Output the [X, Y] coordinate of the center of the cell containing the given text.  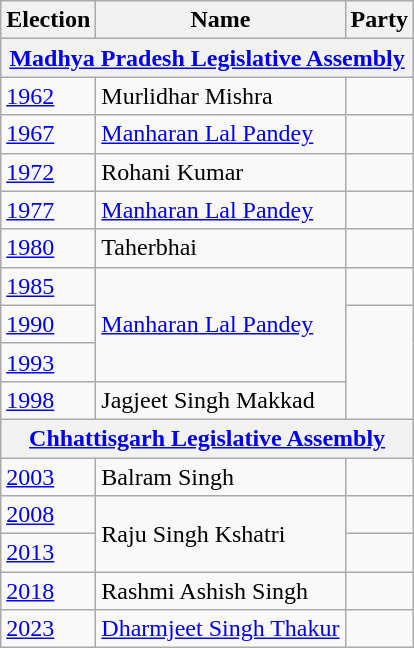
Rohani Kumar [220, 172]
2013 [48, 553]
2008 [48, 515]
1962 [48, 96]
1985 [48, 286]
1977 [48, 210]
Name [220, 20]
2023 [48, 629]
Party [379, 20]
Taherbhai [220, 248]
1980 [48, 248]
2003 [48, 477]
Madhya Pradesh Legislative Assembly [208, 58]
Jagjeet Singh Makkad [220, 400]
Balram Singh [220, 477]
1998 [48, 400]
Dharmjeet Singh Thakur [220, 629]
1990 [48, 324]
Raju Singh Kshatri [220, 534]
Murlidhar Mishra [220, 96]
1993 [48, 362]
Chhattisgarh Legislative Assembly [208, 438]
Election [48, 20]
2018 [48, 591]
Rashmi Ashish Singh [220, 591]
1972 [48, 172]
1967 [48, 134]
